Determine the (x, y) coordinate at the center of the cell enclosing the given text.  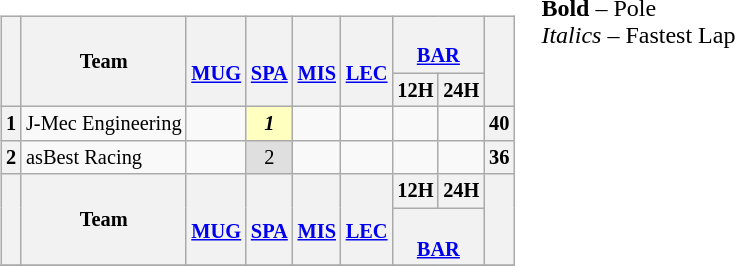
40 (499, 124)
36 (499, 158)
J-Mec Engineering (104, 124)
asBest Racing (104, 158)
